From the cell containing the given text, extract its center point as [X, Y] coordinate. 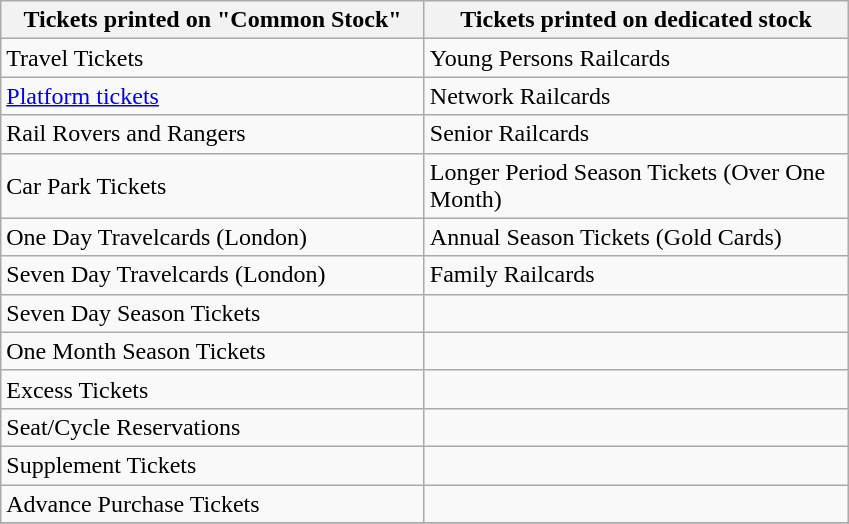
Seven Day Season Tickets [213, 313]
One Month Season Tickets [213, 351]
Young Persons Railcards [636, 58]
Seven Day Travelcards (London) [213, 275]
Tickets printed on "Common Stock" [213, 20]
Tickets printed on dedicated stock [636, 20]
Supplement Tickets [213, 465]
Advance Purchase Tickets [213, 503]
Travel Tickets [213, 58]
Platform tickets [213, 96]
Longer Period Season Tickets (Over One Month) [636, 186]
One Day Travelcards (London) [213, 237]
Senior Railcards [636, 134]
Seat/Cycle Reservations [213, 427]
Annual Season Tickets (Gold Cards) [636, 237]
Car Park Tickets [213, 186]
Excess Tickets [213, 389]
Rail Rovers and Rangers [213, 134]
Family Railcards [636, 275]
Network Railcards [636, 96]
